Identify which cell holds the provided text, then report its (X, Y) central coordinate. 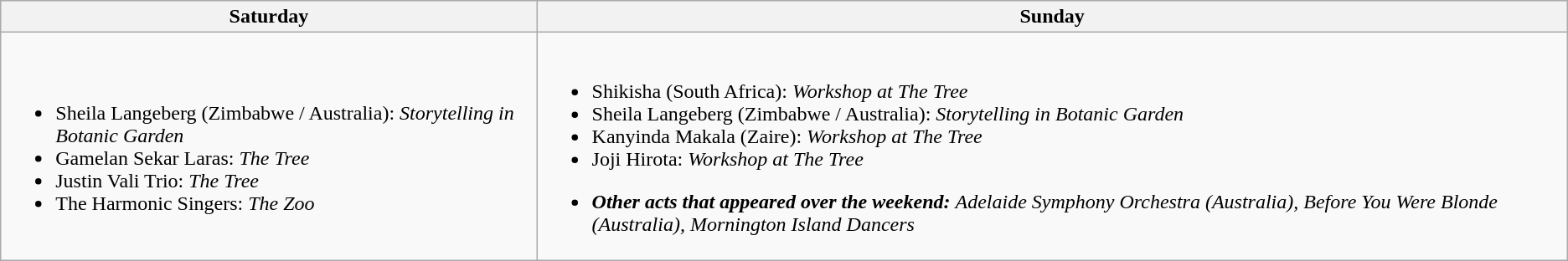
Sunday (1052, 17)
Saturday (269, 17)
